Pinpoint the cell where the given text exists, returning its [X, Y] midpoint coordinate. 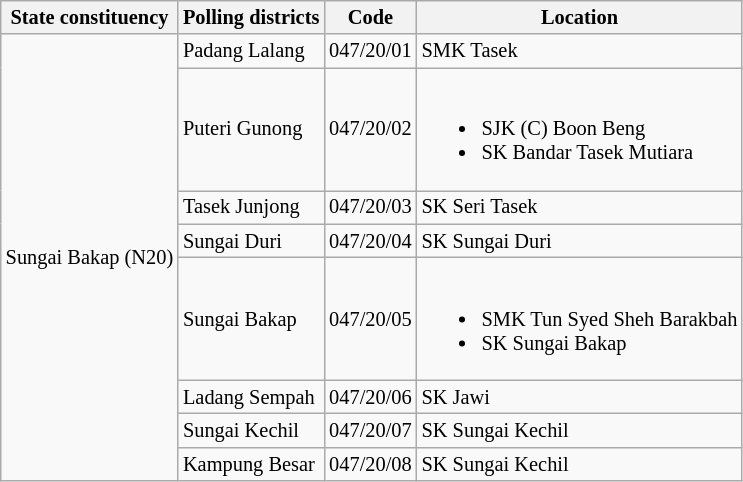
047/20/06 [370, 397]
047/20/08 [370, 464]
Padang Lalang [251, 51]
Sungai Bakap (N20) [90, 258]
047/20/03 [370, 207]
Polling districts [251, 17]
SK Sungai Duri [580, 241]
Tasek Junjong [251, 207]
State constituency [90, 17]
Kampung Besar [251, 464]
Puteri Gunong [251, 129]
Code [370, 17]
SMK Tun Syed Sheh BarakbahSK Sungai Bakap [580, 318]
Sungai Duri [251, 241]
SK Jawi [580, 397]
SJK (C) Boon BengSK Bandar Tasek Mutiara [580, 129]
Sungai Kechil [251, 431]
SMK Tasek [580, 51]
Ladang Sempah [251, 397]
Sungai Bakap [251, 318]
047/20/02 [370, 129]
047/20/07 [370, 431]
047/20/05 [370, 318]
Location [580, 17]
047/20/01 [370, 51]
SK Seri Tasek [580, 207]
047/20/04 [370, 241]
